Return [X, Y] of the center of cell containing provided text 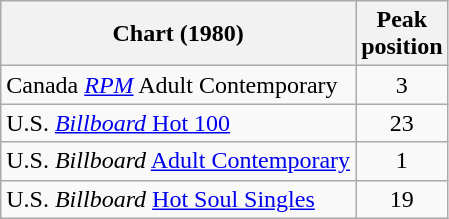
3 [402, 85]
U.S. Billboard Hot 100 [178, 123]
19 [402, 199]
23 [402, 123]
U.S. Billboard Adult Contemporary [178, 161]
1 [402, 161]
Chart (1980) [178, 34]
U.S. Billboard Hot Soul Singles [178, 199]
Peakposition [402, 34]
Canada RPM Adult Contemporary [178, 85]
